From the cell containing the given text, extract its center point as [x, y] coordinate. 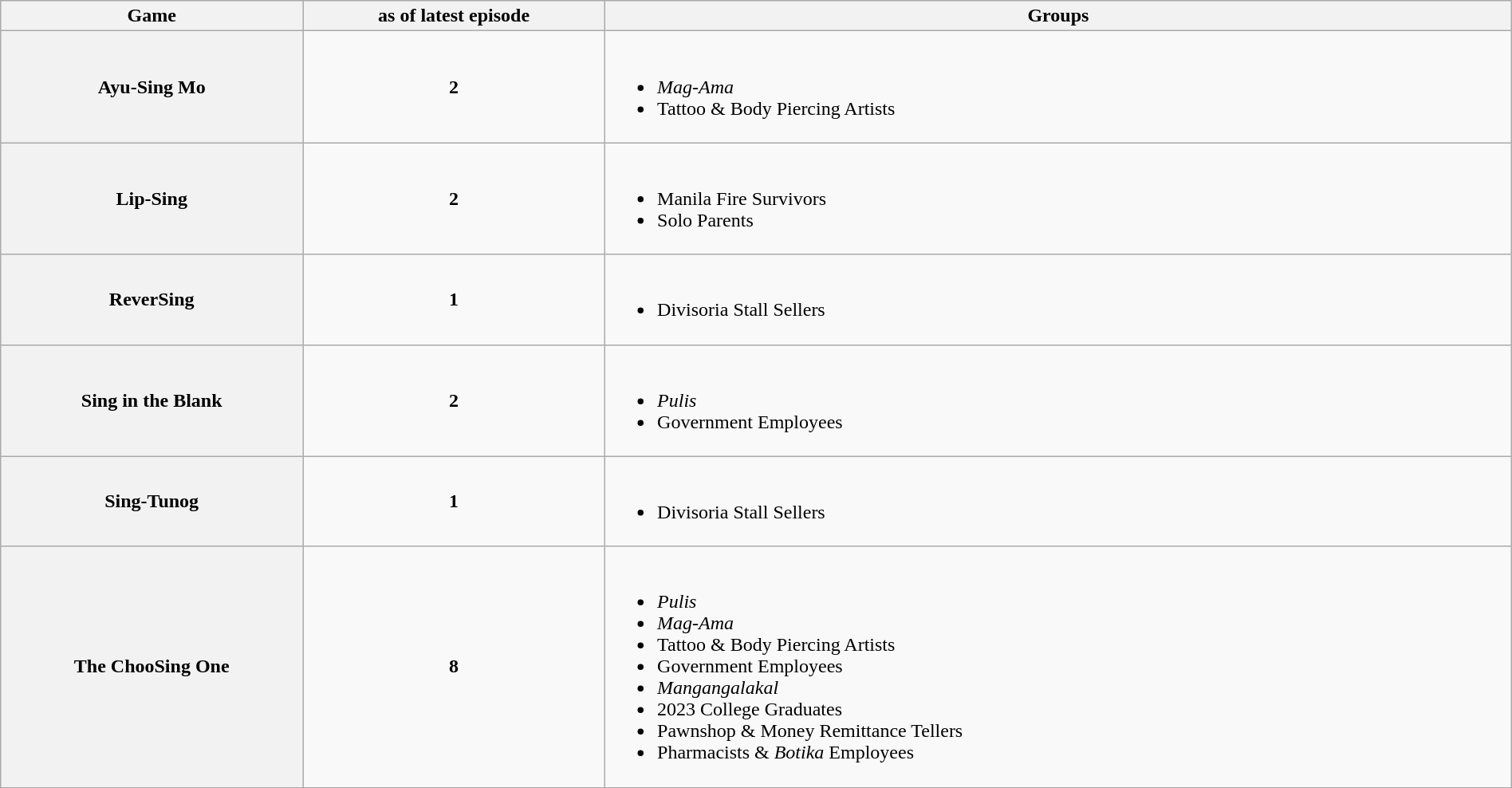
Groups [1059, 16]
as of latest episode [455, 16]
Sing in the Blank [152, 400]
The ChooSing One [152, 667]
Game [152, 16]
Lip-Sing [152, 199]
Mag-AmaTattoo & Body Piercing Artists [1059, 87]
Manila Fire SurvivorsSolo Parents [1059, 199]
8 [455, 667]
Sing-Tunog [152, 501]
PulisGovernment Employees [1059, 400]
Ayu-Sing Mo [152, 87]
ReverSing [152, 300]
